Output the [X, Y] coordinate of the center of the cell containing the given text.  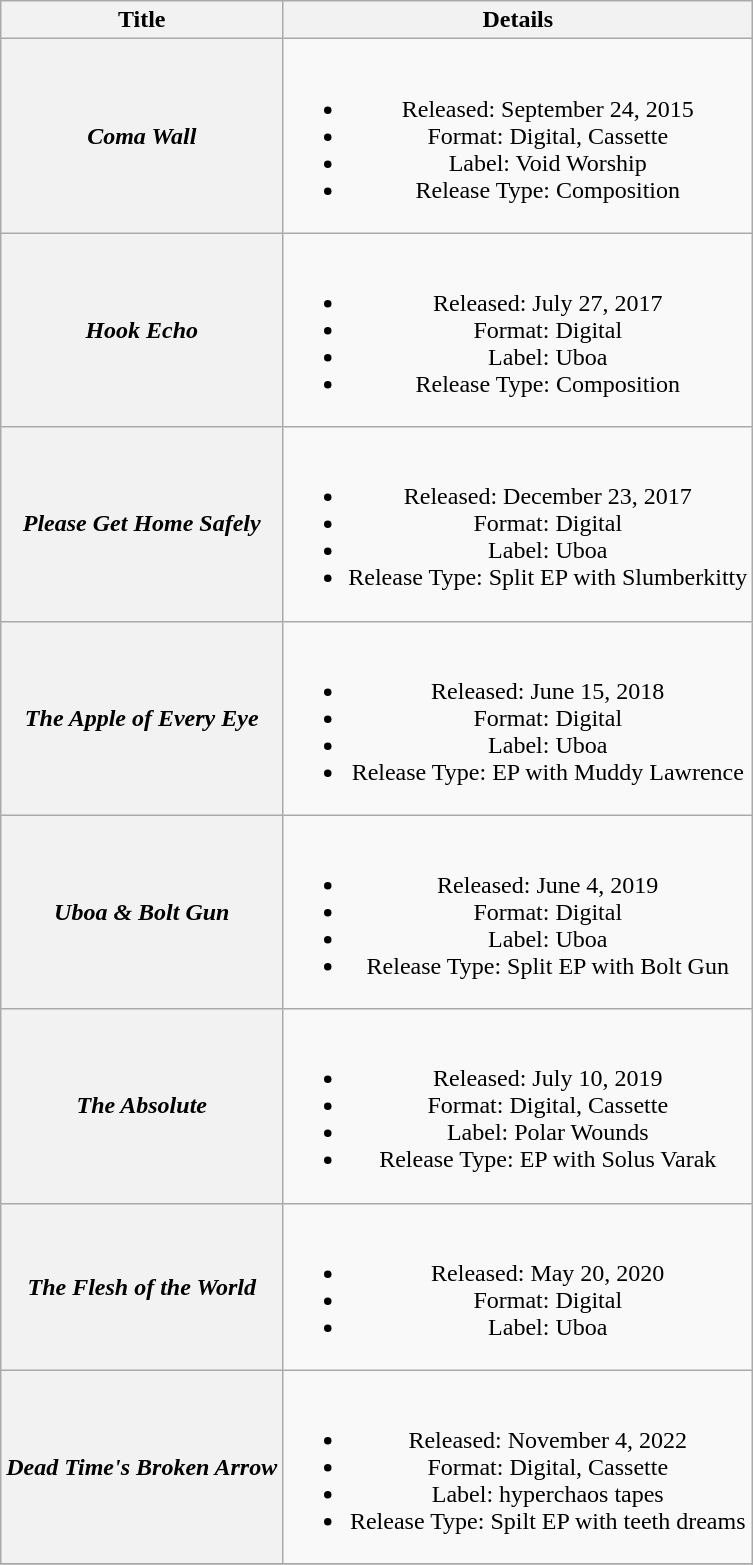
Released: June 15, 2018Format: DigitalLabel: UboaRelease Type: EP with Muddy Lawrence [518, 718]
Title [142, 20]
Coma Wall [142, 136]
Hook Echo [142, 330]
Released: November 4, 2022Format: Digital, CassetteLabel: hyperchaos tapesRelease Type: Spilt EP with teeth dreams [518, 1467]
Released: December 23, 2017Format: DigitalLabel: UboaRelease Type: Split EP with Slumberkitty [518, 524]
Details [518, 20]
Please Get Home Safely [142, 524]
The Absolute [142, 1106]
The Apple of Every Eye [142, 718]
Released: May 20, 2020Format: DigitalLabel: Uboa [518, 1286]
Uboa & Bolt Gun [142, 912]
Released: September 24, 2015Format: Digital, CassetteLabel: Void WorshipRelease Type: Composition [518, 136]
Released: June 4, 2019Format: DigitalLabel: UboaRelease Type: Split EP with Bolt Gun [518, 912]
The Flesh of the World [142, 1286]
Released: July 10, 2019Format: Digital, CassetteLabel: Polar WoundsRelease Type: EP with Solus Varak [518, 1106]
Released: July 27, 2017Format: DigitalLabel: UboaRelease Type: Composition [518, 330]
Dead Time's Broken Arrow [142, 1467]
